Find where the given text appears and provide that cell's center as [X, Y] coordinate. 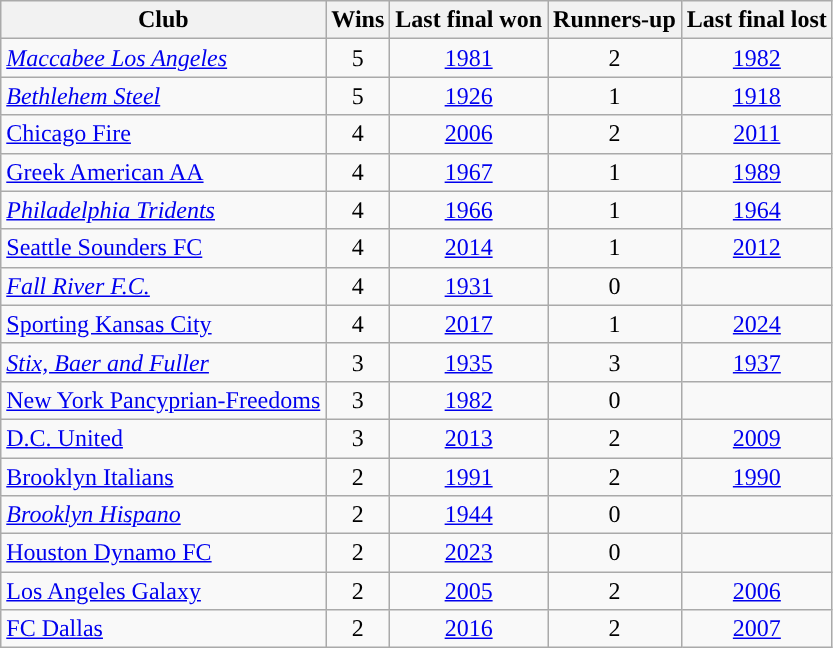
Last final lost [756, 20]
2014 [469, 248]
1944 [469, 515]
2017 [469, 324]
Fall River F.C. [164, 286]
Greek American AA [164, 172]
Sporting Kansas City [164, 324]
Bethlehem Steel [164, 96]
Brooklyn Hispano [164, 515]
2011 [756, 134]
Wins [358, 20]
1966 [469, 210]
Stix, Baer and Fuller [164, 362]
Runners-up [615, 20]
1918 [756, 96]
1926 [469, 96]
Chicago Fire [164, 134]
1931 [469, 286]
1991 [469, 477]
1989 [756, 172]
2007 [756, 629]
2009 [756, 438]
Houston Dynamo FC [164, 553]
1990 [756, 477]
2016 [469, 629]
New York Pancyprian-Freedoms [164, 400]
2013 [469, 438]
Last final won [469, 20]
D.C. United [164, 438]
2023 [469, 553]
Maccabee Los Angeles [164, 58]
1937 [756, 362]
Seattle Sounders FC [164, 248]
2024 [756, 324]
1967 [469, 172]
Los Angeles Galaxy [164, 591]
Club [164, 20]
1981 [469, 58]
2005 [469, 591]
Philadelphia Tridents [164, 210]
2012 [756, 248]
Brooklyn Italians [164, 477]
1935 [469, 362]
1964 [756, 210]
FC Dallas [164, 629]
